Locate the cell with the specified text and output its (x, y) center coordinate. 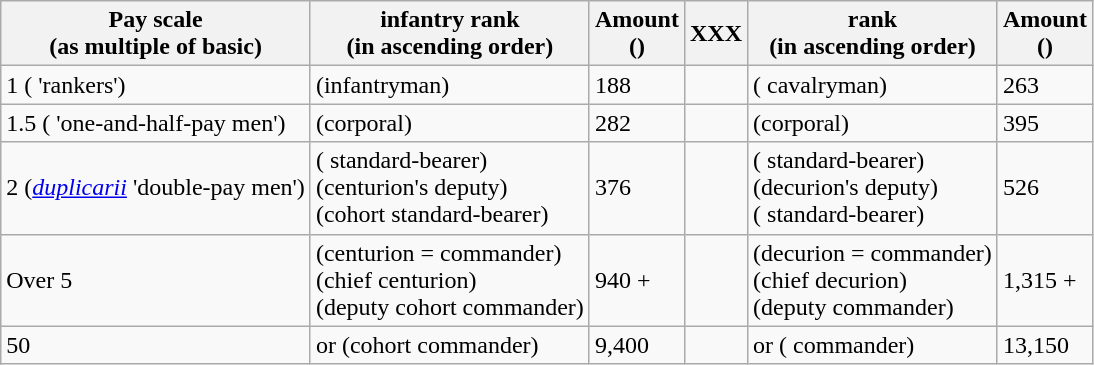
188 (636, 85)
1.5 ( 'one-and-half-pay men') (156, 123)
Over 5 (156, 280)
282 (636, 123)
1 ( 'rankers') (156, 85)
infantry rank(in ascending order) (450, 34)
50 (156, 345)
or ( commander) (873, 345)
(centurion = commander) (chief centurion) (deputy cohort commander) (450, 280)
(decurion = commander) (chief decurion) (deputy commander) (873, 280)
1,315 + (1044, 280)
or (cohort commander) (450, 345)
395 (1044, 123)
9,400 (636, 345)
( cavalryman) (873, 85)
13,150 (1044, 345)
376 (636, 188)
263 (1044, 85)
( standard-bearer) (centurion's deputy) (cohort standard-bearer) (450, 188)
940 + (636, 280)
526 (1044, 188)
XXX (716, 34)
2 (duplicarii 'double-pay men') (156, 188)
rank(in ascending order) (873, 34)
(infantryman) (450, 85)
Pay scale(as multiple of basic) (156, 34)
( standard-bearer) (decurion's deputy) ( standard-bearer) (873, 188)
